Extract the [x, y] coordinate from the center of the cell holding the provided text.  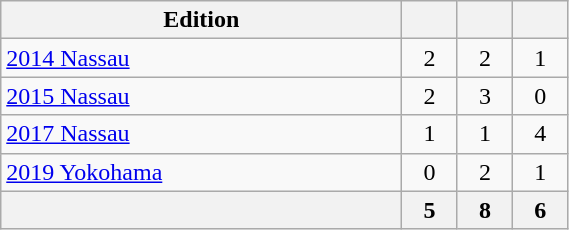
2017 Nassau [202, 134]
2015 Nassau [202, 96]
Edition [202, 20]
2019 Yokohama [202, 172]
4 [540, 134]
2014 Nassau [202, 58]
8 [484, 210]
5 [430, 210]
6 [540, 210]
3 [484, 96]
